Output the (x, y) coordinate of the center of the cell containing the given text.  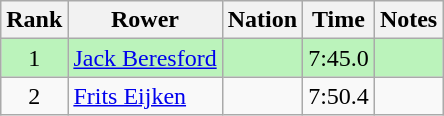
Notes (408, 20)
Rank (34, 20)
Nation (262, 20)
2 (34, 96)
Rower (145, 20)
1 (34, 58)
7:45.0 (339, 58)
Time (339, 20)
Frits Eijken (145, 96)
7:50.4 (339, 96)
Jack Beresford (145, 58)
